Extract the [x, y] coordinate from the center of the cell holding the provided text.  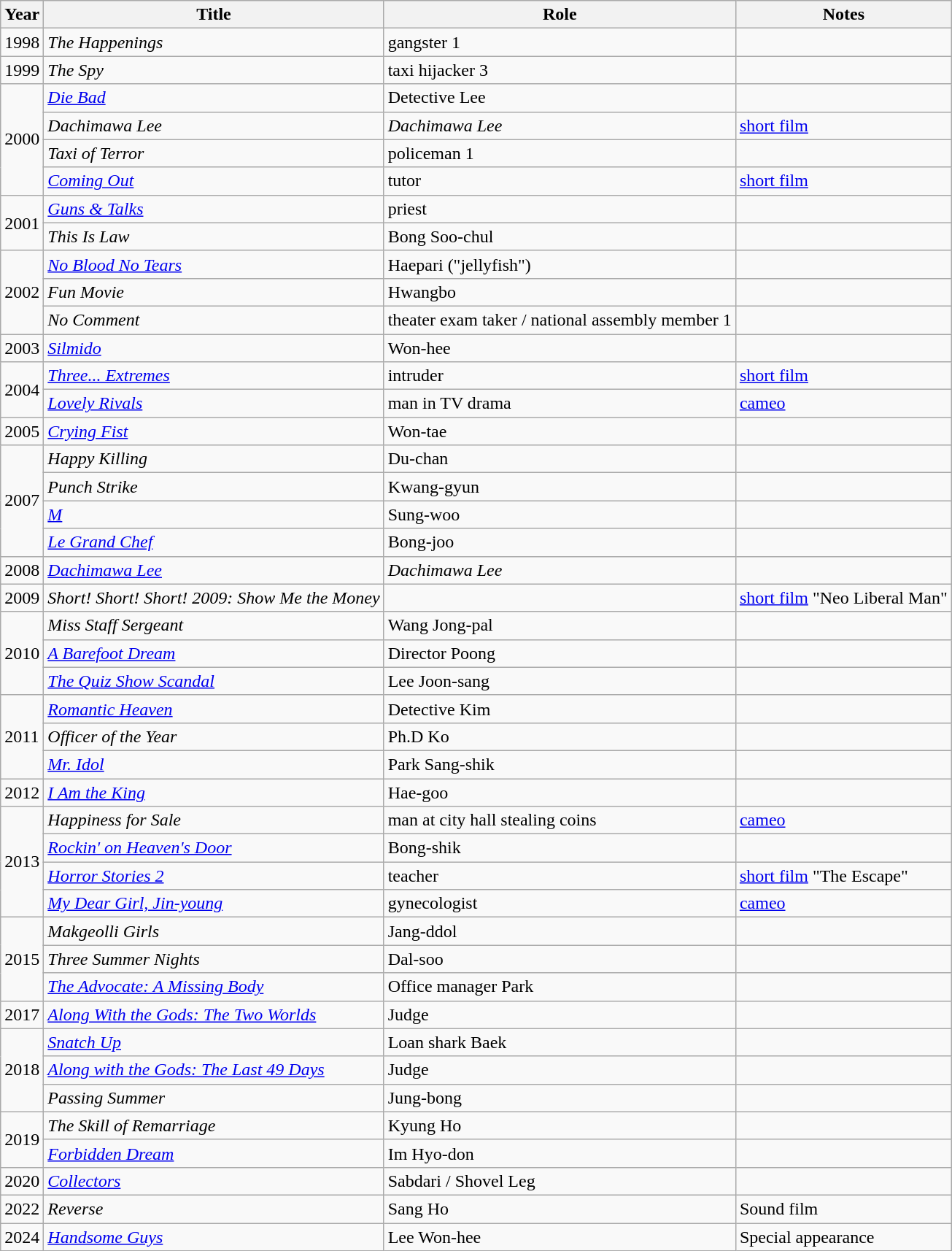
2000 [22, 139]
Detective Kim [560, 709]
Park Sang-shik [560, 764]
Jung-bong [560, 1098]
Lee Won-hee [560, 1237]
The Spy [214, 70]
Year [22, 15]
Crying Fist [214, 431]
Snatch Up [214, 1042]
Kyung Ho [560, 1125]
2015 [22, 959]
Special appearance [843, 1237]
Die Bad [214, 98]
Detective Lee [560, 98]
Le Grand Chef [214, 542]
Along with the Gods: The Last 49 Days [214, 1070]
Bong-joo [560, 542]
2018 [22, 1070]
short film "Neo Liberal Man" [843, 598]
Mr. Idol [214, 764]
Romantic Heaven [214, 709]
Guns & Talks [214, 209]
2010 [22, 653]
Handsome Guys [214, 1237]
Makgeolli Girls [214, 931]
taxi hijacker 3 [560, 70]
Bong-shik [560, 848]
Officer of the Year [214, 736]
M [214, 515]
2005 [22, 431]
Director Poong [560, 653]
Reverse [214, 1209]
2001 [22, 223]
Three Summer Nights [214, 959]
Sound film [843, 1209]
2007 [22, 501]
Haepari ("jellyfish") [560, 264]
Won-hee [560, 348]
Dal-soo [560, 959]
2004 [22, 390]
intruder [560, 376]
2017 [22, 1015]
Title [214, 15]
Sang Ho [560, 1209]
2011 [22, 736]
Du-chan [560, 459]
1999 [22, 70]
Happy Killing [214, 459]
Jang-ddol [560, 931]
Lovely Rivals [214, 404]
2024 [22, 1237]
man at city hall stealing coins [560, 820]
Kwang-gyun [560, 487]
Fun Movie [214, 292]
Notes [843, 15]
Loan shark Baek [560, 1042]
short film "The Escape" [843, 876]
Hae-goo [560, 792]
theater exam taker / national assembly member 1 [560, 320]
Miss Staff Sergeant [214, 625]
Ph.D Ko [560, 736]
Punch Strike [214, 487]
2019 [22, 1139]
I Am the King [214, 792]
My Dear Girl, Jin-young [214, 904]
2020 [22, 1181]
2009 [22, 598]
teacher [560, 876]
The Advocate: A Missing Body [214, 987]
gynecologist [560, 904]
2012 [22, 792]
Passing Summer [214, 1098]
Role [560, 15]
Along With the Gods: The Two Worlds [214, 1015]
Horror Stories 2 [214, 876]
No Comment [214, 320]
The Happenings [214, 42]
Lee Joon-sang [560, 681]
2022 [22, 1209]
Im Hyo-don [560, 1153]
Sung-woo [560, 515]
Short! Short! Short! 2009: Show Me the Money [214, 598]
gangster 1 [560, 42]
Happiness for Sale [214, 820]
2013 [22, 862]
2002 [22, 292]
A Barefoot Dream [214, 653]
Forbidden Dream [214, 1153]
priest [560, 209]
Office manager Park [560, 987]
Sabdari / Shovel Leg [560, 1181]
2008 [22, 570]
No Blood No Tears [214, 264]
Silmido [214, 348]
Taxi of Terror [214, 153]
Three... Extremes [214, 376]
Hwangbo [560, 292]
man in TV drama [560, 404]
2003 [22, 348]
Rockin' on Heaven's Door [214, 848]
The Skill of Remarriage [214, 1125]
Bong Soo-chul [560, 236]
Wang Jong-pal [560, 625]
The Quiz Show Scandal [214, 681]
policeman 1 [560, 153]
Coming Out [214, 181]
Collectors [214, 1181]
Won-tae [560, 431]
tutor [560, 181]
This Is Law [214, 236]
1998 [22, 42]
